Scan for the cell matching the given text and deliver its [x, y] coordinate at center. 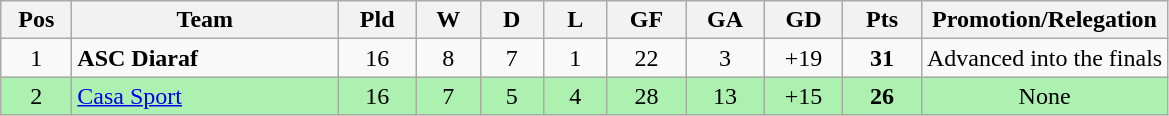
D [512, 20]
2 [36, 96]
Pts [882, 20]
Pos [36, 20]
ASC Diaraf [205, 58]
None [1044, 96]
W [448, 20]
22 [646, 58]
4 [576, 96]
Promotion/Relegation [1044, 20]
8 [448, 58]
+15 [804, 96]
GF [646, 20]
GA [726, 20]
13 [726, 96]
3 [726, 58]
Pld [378, 20]
5 [512, 96]
Casa Sport [205, 96]
31 [882, 58]
L [576, 20]
Advanced into the finals [1044, 58]
26 [882, 96]
Team [205, 20]
GD [804, 20]
+19 [804, 58]
28 [646, 96]
